Pinpoint the cell where the given text exists, returning its [x, y] midpoint coordinate. 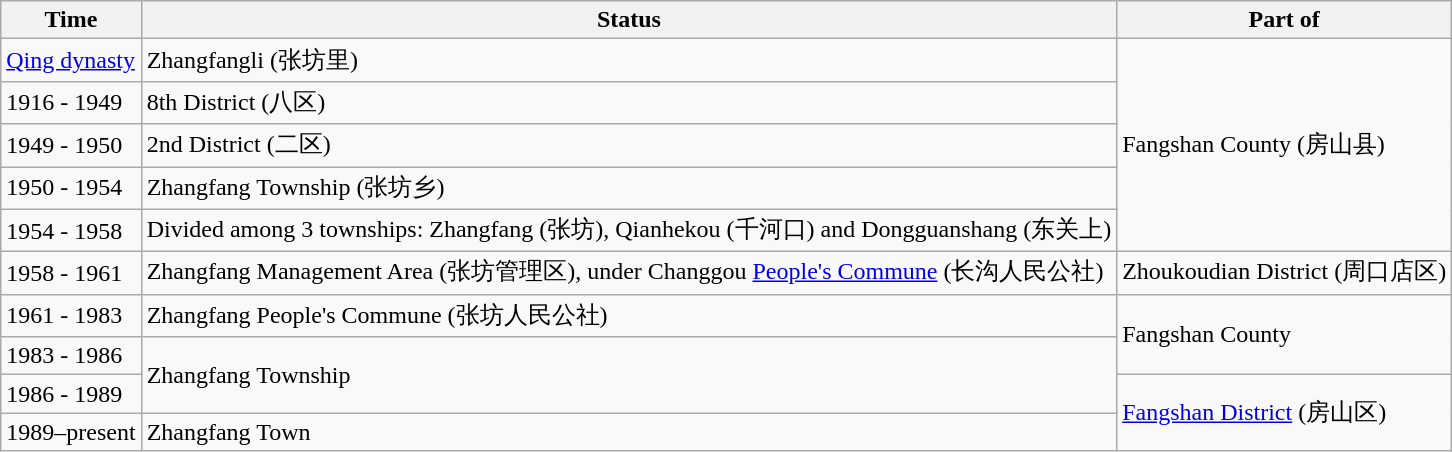
1958 - 1961 [71, 274]
1983 - 1986 [71, 356]
Fangshan County (房山县) [1284, 146]
Zhangfang Town [629, 432]
Divided among 3 townships: Zhangfang (张坊), Qianhekou (千河口) and Dongguanshang (东关上) [629, 230]
Fangshan District (房山区) [1284, 413]
Part of [1284, 20]
Fangshan County [1284, 334]
1961 - 1983 [71, 316]
1989–present [71, 432]
8th District (八区) [629, 102]
1916 - 1949 [71, 102]
Qing dynasty [71, 60]
Zhoukoudian District (周口店区) [1284, 274]
Zhangfang People's Commune (张坊人民公社) [629, 316]
Zhangfang Township (张坊乡) [629, 188]
1950 - 1954 [71, 188]
1986 - 1989 [71, 394]
Zhangfangli (张坊里) [629, 60]
Zhangfang Township [629, 375]
Zhangfang Management Area (张坊管理区), under Changgou People's Commune (长沟人民公社) [629, 274]
2nd District (二区) [629, 146]
Status [629, 20]
Time [71, 20]
1954 - 1958 [71, 230]
1949 - 1950 [71, 146]
